Output the (X, Y) coordinate of the center of the cell containing the given text.  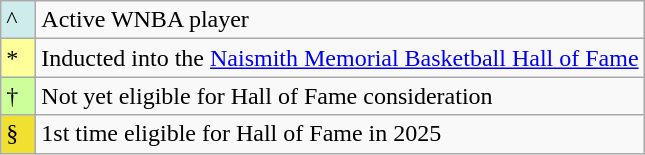
§ (18, 134)
Not yet eligible for Hall of Fame consideration (340, 96)
† (18, 96)
Inducted into the Naismith Memorial Basketball Hall of Fame (340, 58)
1st time eligible for Hall of Fame in 2025 (340, 134)
* (18, 58)
^ (18, 20)
Active WNBA player (340, 20)
